For the text-containing cell, return its midpoint in (x, y) coordinate format. 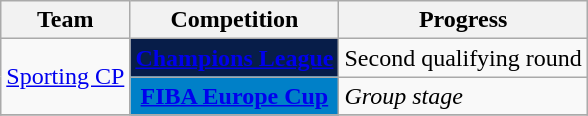
Team (66, 20)
FIBA Europe Cup (234, 96)
Group stage (463, 96)
Second qualifying round (463, 58)
Progress (463, 20)
Sporting CP (66, 77)
Competition (234, 20)
Champions League (234, 58)
